Identify which cell holds the provided text, then report its (x, y) central coordinate. 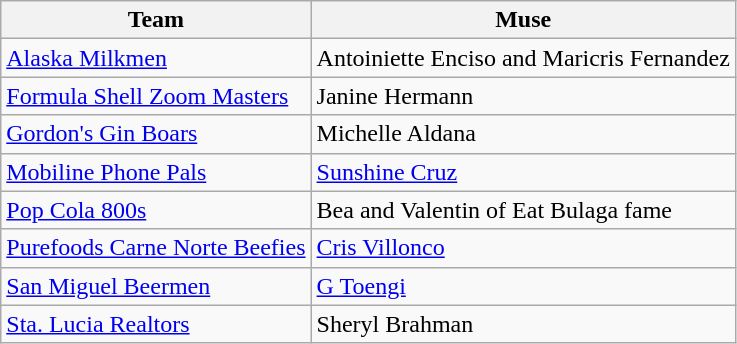
Janine Hermann (523, 96)
Team (156, 20)
Antoiniette Enciso and Maricris Fernandez (523, 58)
Mobiline Phone Pals (156, 172)
Gordon's Gin Boars (156, 134)
Sunshine Cruz (523, 172)
Sta. Lucia Realtors (156, 324)
Bea and Valentin of Eat Bulaga fame (523, 210)
San Miguel Beermen (156, 286)
Sheryl Brahman (523, 324)
Purefoods Carne Norte Beefies (156, 248)
Formula Shell Zoom Masters (156, 96)
Alaska Milkmen (156, 58)
Pop Cola 800s (156, 210)
Michelle Aldana (523, 134)
Muse (523, 20)
Cris Villonco (523, 248)
G Toengi (523, 286)
